Return the [X, Y] coordinate for the center point of the cell that contains the specified text.  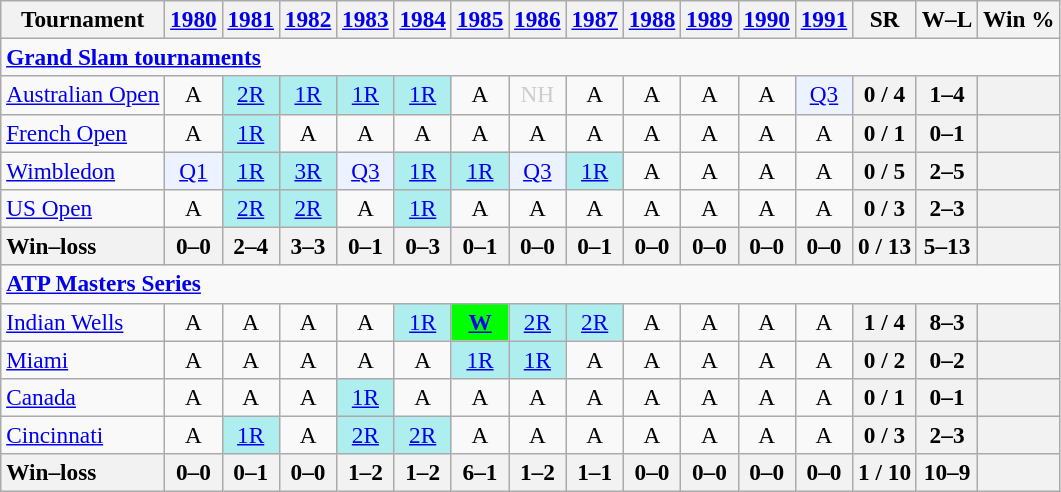
W [480, 322]
1984 [422, 19]
1980 [194, 19]
US Open [83, 208]
0 / 4 [885, 95]
3–3 [308, 246]
Tournament [83, 19]
1986 [538, 19]
1990 [766, 19]
1985 [480, 19]
2–5 [946, 170]
1 / 10 [885, 473]
0 / 13 [885, 246]
1989 [710, 19]
ATP Masters Series [530, 284]
Indian Wells [83, 322]
1988 [652, 19]
Canada [83, 397]
1987 [594, 19]
Grand Slam tournaments [530, 57]
8–3 [946, 322]
0 / 5 [885, 170]
0–3 [422, 246]
W–L [946, 19]
10–9 [946, 473]
Cincinnati [83, 435]
NH [538, 95]
1981 [250, 19]
5–13 [946, 246]
Q1 [194, 170]
1982 [308, 19]
Miami [83, 359]
1991 [824, 19]
0 / 2 [885, 359]
Australian Open [83, 95]
1983 [366, 19]
1–1 [594, 473]
3R [308, 170]
Win % [1019, 19]
French Open [83, 133]
Wimbledon [83, 170]
6–1 [480, 473]
SR [885, 19]
1–4 [946, 95]
1 / 4 [885, 322]
2–4 [250, 246]
0–2 [946, 359]
